Output the (x, y) coordinate of the center of the cell containing the given text.  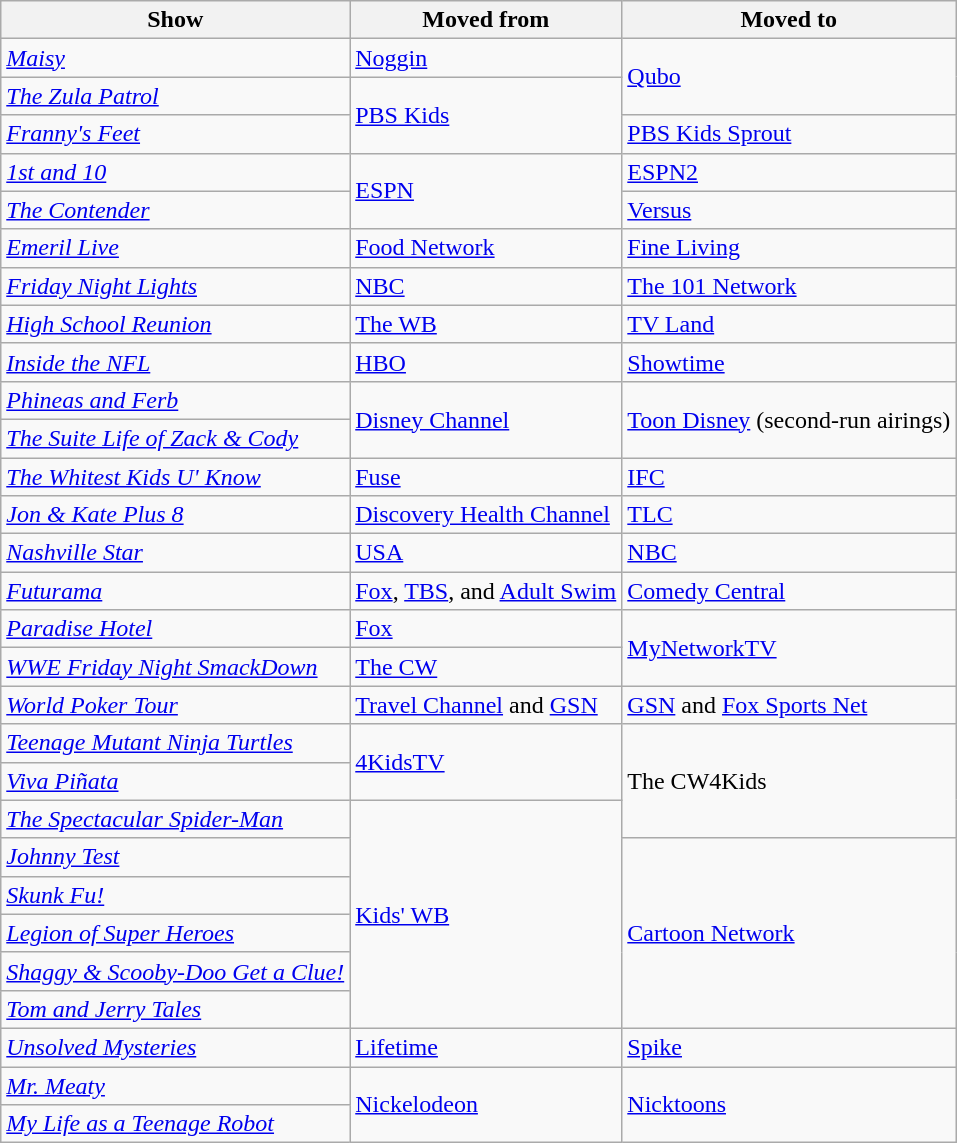
My Life as a Teenage Robot (176, 1124)
The Spectacular Spider-Man (176, 819)
Show (176, 20)
World Poker Tour (176, 705)
Franny's Feet (176, 134)
Comedy Central (789, 591)
Shaggy & Scooby-Doo Get a Clue! (176, 971)
Nashville Star (176, 553)
HBO (486, 362)
Discovery Health Channel (486, 515)
Phineas and Ferb (176, 400)
1st and 10 (176, 172)
Mr. Meaty (176, 1085)
MyNetworkTV (789, 648)
Teenage Mutant Ninja Turtles (176, 743)
Versus (789, 210)
Cartoon Network (789, 933)
Tom and Jerry Tales (176, 1009)
Fuse (486, 477)
GSN and Fox Sports Net (789, 705)
The CW (486, 667)
Fine Living (789, 248)
Travel Channel and GSN (486, 705)
WWE Friday Night SmackDown (176, 667)
High School Reunion (176, 324)
ESPN2 (789, 172)
The Zula Patrol (176, 96)
IFC (789, 477)
Qubo (789, 77)
Fox, TBS, and Adult Swim (486, 591)
Legion of Super Heroes (176, 933)
Skunk Fu! (176, 895)
Noggin (486, 58)
Johnny Test (176, 857)
Moved from (486, 20)
Jon & Kate Plus 8 (176, 515)
The WB (486, 324)
The 101 Network (789, 286)
The Whitest Kids U' Know (176, 477)
Futurama (176, 591)
Emeril Live (176, 248)
Moved to (789, 20)
Paradise Hotel (176, 629)
4KidsTV (486, 762)
Nickelodeon (486, 1104)
Maisy (176, 58)
ESPN (486, 191)
Toon Disney (second-run airings) (789, 419)
TLC (789, 515)
Kids' WB (486, 914)
PBS Kids (486, 115)
The Contender (176, 210)
Inside the NFL (176, 362)
Fox (486, 629)
USA (486, 553)
The Suite Life of Zack & Cody (176, 438)
TV Land (789, 324)
Showtime (789, 362)
Unsolved Mysteries (176, 1047)
Nicktoons (789, 1104)
The CW4Kids (789, 781)
Lifetime (486, 1047)
Spike (789, 1047)
PBS Kids Sprout (789, 134)
Disney Channel (486, 419)
Friday Night Lights (176, 286)
Viva Piñata (176, 781)
Food Network (486, 248)
